Search for the cell housing the specified text and yield its [x, y] center coordinate. 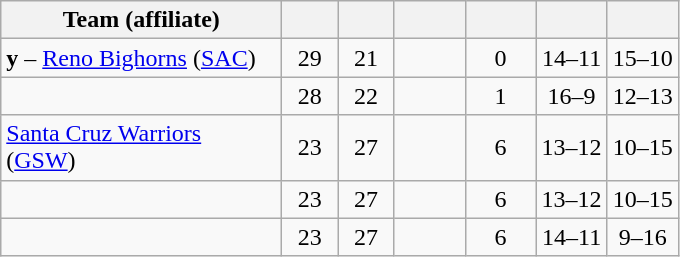
22 [366, 96]
16–9 [572, 96]
0 [500, 58]
y – Reno Bighorns (SAC) [142, 58]
29 [310, 58]
Team (affiliate) [142, 20]
9–16 [642, 237]
1 [500, 96]
15–10 [642, 58]
28 [310, 96]
Santa Cruz Warriors (GSW) [142, 148]
21 [366, 58]
12–13 [642, 96]
